Search for the cell housing the specified text and yield its (X, Y) center coordinate. 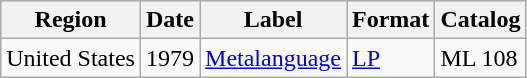
Metalanguage (274, 58)
Date (170, 20)
Label (274, 20)
LP (391, 58)
Catalog (480, 20)
1979 (170, 58)
Region (71, 20)
Format (391, 20)
United States (71, 58)
ML 108 (480, 58)
